From the cell containing the given text, extract its center point as (x, y) coordinate. 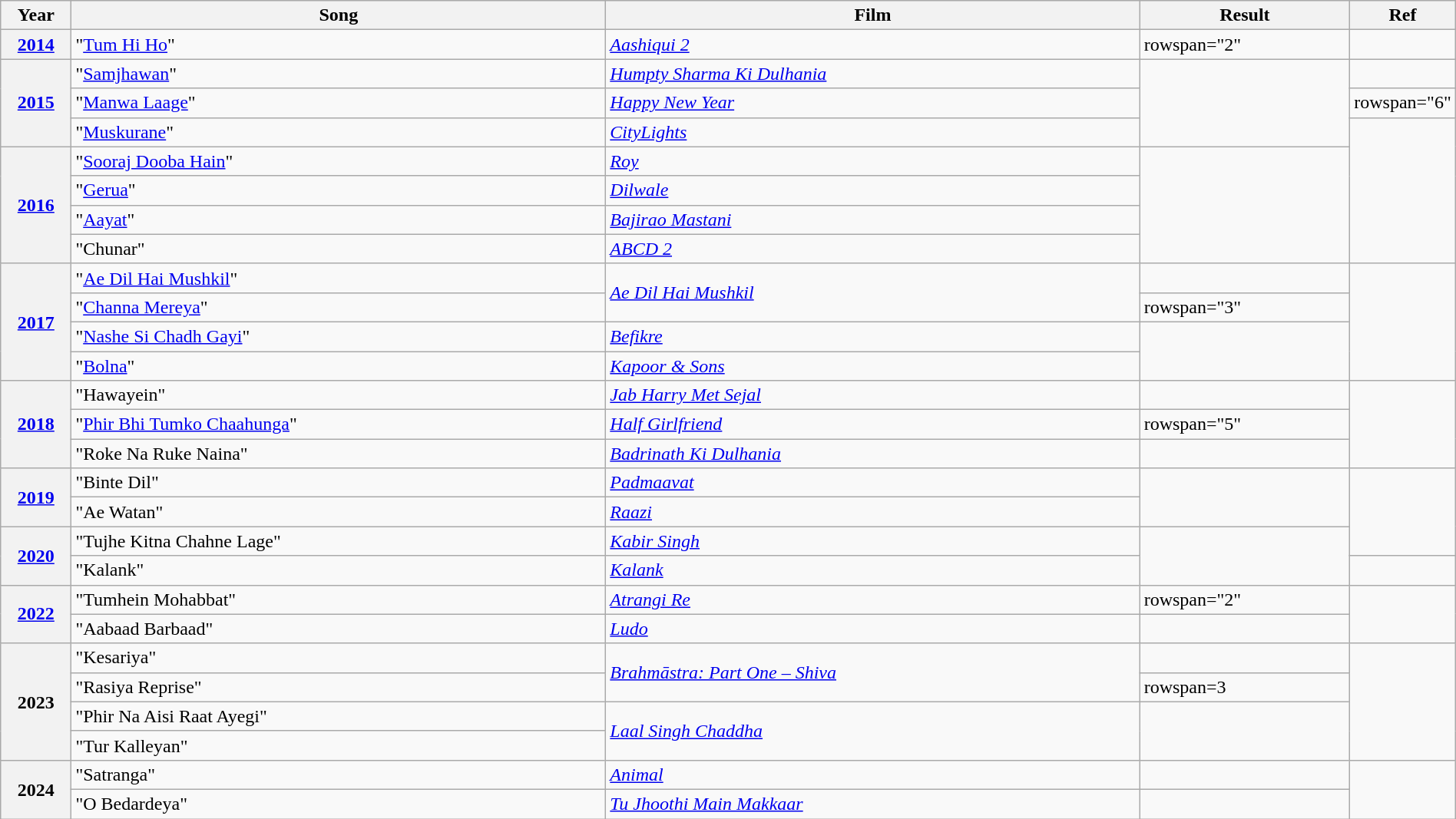
Happy New Year (872, 103)
Tu Jhoothi Main Makkaar (872, 804)
Result (1245, 15)
Aashiqui 2 (872, 45)
Kalank (872, 570)
Half Girlfriend (872, 424)
"Phir Bhi Tumko Chaahunga" (339, 424)
Dilwale (872, 190)
"Ae Dil Hai Mushkil" (339, 278)
"Ae Watan" (339, 512)
2024 (36, 789)
2014 (36, 45)
2018 (36, 424)
Jab Harry Met Sejal (872, 395)
"Tumhein Mohabbat" (339, 599)
ABCD 2 (872, 249)
"Chunar" (339, 249)
Year (36, 15)
Humpty Sharma Ki Dulhania (872, 74)
"Gerua" (339, 190)
Animal (872, 774)
2019 (36, 497)
rowspan="3" (1245, 307)
"Phir Na Aisi Raat Ayegi" (339, 716)
2017 (36, 322)
Film (872, 15)
2015 (36, 103)
CityLights (872, 132)
Ref (1403, 15)
"Satranga" (339, 774)
"Bolna" (339, 366)
rowspan="6" (1403, 103)
"Muskurane" (339, 132)
Kapoor & Sons (872, 366)
2016 (36, 205)
Atrangi Re (872, 599)
"Channa Mereya" (339, 307)
Roy (872, 161)
Befikre (872, 336)
2022 (36, 614)
"Kalank" (339, 570)
rowspan="5" (1245, 424)
2020 (36, 556)
"Tum Hi Ho" (339, 45)
Ludo (872, 629)
"Manwa Laage" (339, 103)
"Kesariya" (339, 658)
Laal Singh Chaddha (872, 731)
"Tur Kalleyan" (339, 745)
"Sooraj Dooba Hain" (339, 161)
"Aabaad Barbaad" (339, 629)
"Hawayein" (339, 395)
Raazi (872, 512)
Brahmāstra: Part One – Shiva (872, 672)
Bajirao Mastani (872, 220)
Badrinath Ki Dulhania (872, 454)
"Samjhawan" (339, 74)
"Rasiya Reprise" (339, 687)
"Binte Dil" (339, 483)
Kabir Singh (872, 541)
"Nashe Si Chadh Gayi" (339, 336)
Ae Dil Hai Mushkil (872, 292)
"Roke Na Ruke Naina" (339, 454)
"Tujhe Kitna Chahne Lage" (339, 541)
Song (339, 15)
2023 (36, 702)
"Aayat" (339, 220)
Padmaavat (872, 483)
"O Bedardeya" (339, 804)
rowspan=3 (1245, 687)
